Capture the cell that displays the provided text and extract its (X, Y) central coordinate. 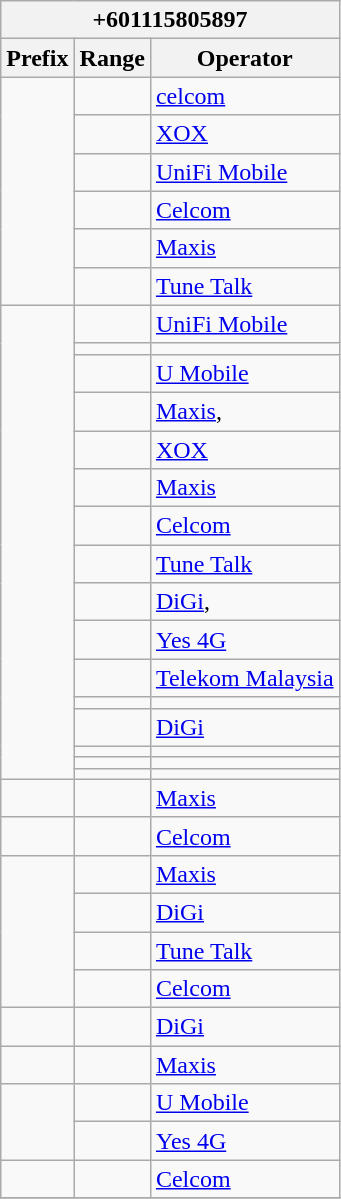
Maxis, (244, 411)
DiGi, (244, 602)
celcom (244, 96)
+601115805897 (170, 20)
Telekom Malaysia (244, 678)
Prefix (38, 58)
Range (112, 58)
Operator (244, 58)
